From the cell containing the given text, extract its center point as (X, Y) coordinate. 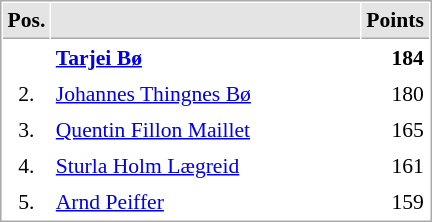
Quentin Fillon Maillet (206, 129)
4. (26, 165)
Points (396, 21)
Tarjei Bø (206, 57)
5. (26, 201)
Johannes Thingnes Bø (206, 93)
180 (396, 93)
Arnd Peiffer (206, 201)
161 (396, 165)
Pos. (26, 21)
165 (396, 129)
159 (396, 201)
Sturla Holm Lægreid (206, 165)
2. (26, 93)
3. (26, 129)
184 (396, 57)
